Provide the (X, Y) coordinate of the cell's center where the given text is located.  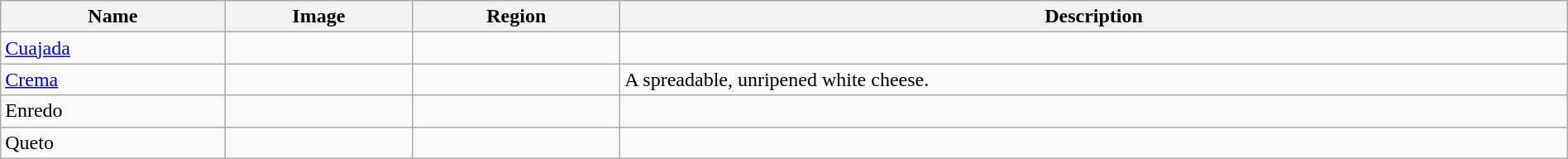
Cuajada (112, 48)
Image (319, 17)
Description (1093, 17)
Queto (112, 142)
Name (112, 17)
Region (516, 17)
Enredo (112, 111)
Crema (112, 79)
A spreadable, unripened white cheese. (1093, 79)
